Detect which cell encompasses the target text, then output its [X, Y] center coordinate. 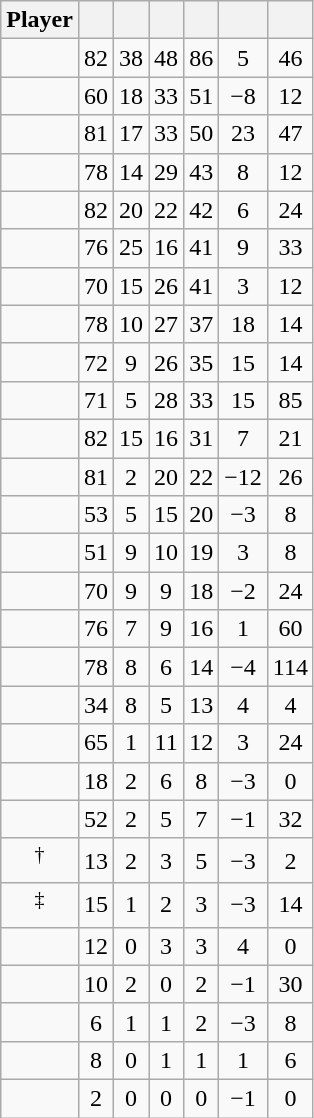
42 [202, 210]
47 [290, 134]
35 [202, 362]
71 [96, 400]
43 [202, 172]
114 [290, 667]
48 [166, 58]
21 [290, 438]
31 [202, 438]
Player [40, 20]
23 [244, 134]
46 [290, 58]
86 [202, 58]
30 [290, 984]
27 [166, 324]
−8 [244, 96]
53 [96, 515]
85 [290, 400]
‡ [40, 906]
28 [166, 400]
34 [96, 705]
50 [202, 134]
17 [132, 134]
72 [96, 362]
−2 [244, 591]
−4 [244, 667]
52 [96, 819]
65 [96, 743]
37 [202, 324]
25 [132, 248]
−12 [244, 477]
38 [132, 58]
19 [202, 553]
11 [166, 743]
29 [166, 172]
32 [290, 819]
† [40, 860]
